Output the (x, y) coordinate of the center of the cell containing the given text.  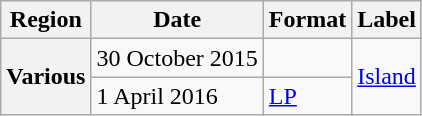
Island (387, 77)
1 April 2016 (177, 96)
Region (46, 20)
30 October 2015 (177, 58)
Format (307, 20)
LP (307, 96)
Label (387, 20)
Date (177, 20)
Various (46, 77)
